Search for the cell housing the specified text and yield its (X, Y) center coordinate. 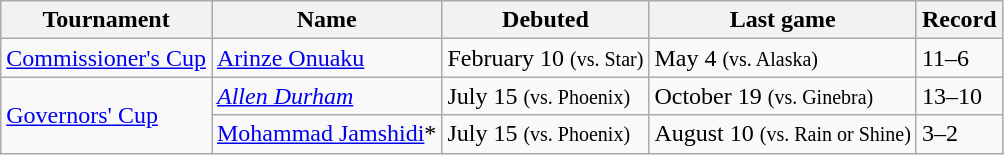
Allen Durham (327, 96)
Debuted (546, 20)
Arinze Onuaku (327, 58)
3–2 (959, 134)
Name (327, 20)
Last game (782, 20)
Commissioner's Cup (106, 58)
Mohammad Jamshidi* (327, 134)
11–6 (959, 58)
October 19 (vs. Ginebra) (782, 96)
May 4 (vs. Alaska) (782, 58)
August 10 (vs. Rain or Shine) (782, 134)
Record (959, 20)
Tournament (106, 20)
Governors' Cup (106, 115)
February 10 (vs. Star) (546, 58)
13–10 (959, 96)
